From the cell containing the given text, extract its center point as (X, Y) coordinate. 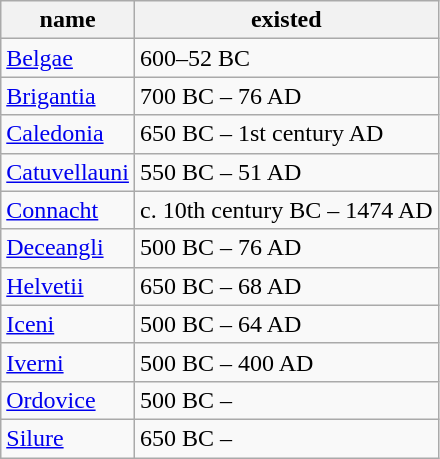
Silure (68, 438)
Catuvellauni (68, 172)
Caledonia (68, 134)
c. 10th century BC – 1474 AD (286, 210)
Deceangli (68, 248)
Iverni (68, 362)
650 BC – (286, 438)
700 BC – 76 AD (286, 96)
500 BC – 64 AD (286, 324)
Belgae (68, 58)
500 BC – (286, 400)
existed (286, 20)
Connacht (68, 210)
name (68, 20)
550 BC – 51 AD (286, 172)
Ordovice (68, 400)
600–52 BC (286, 58)
500 BC – 76 AD (286, 248)
Helvetii (68, 286)
650 BC – 1st century AD (286, 134)
Iceni (68, 324)
500 BC – 400 AD (286, 362)
650 BC – 68 AD (286, 286)
Brigantia (68, 96)
